Scan for the cell matching the given text and deliver its [X, Y] coordinate at center. 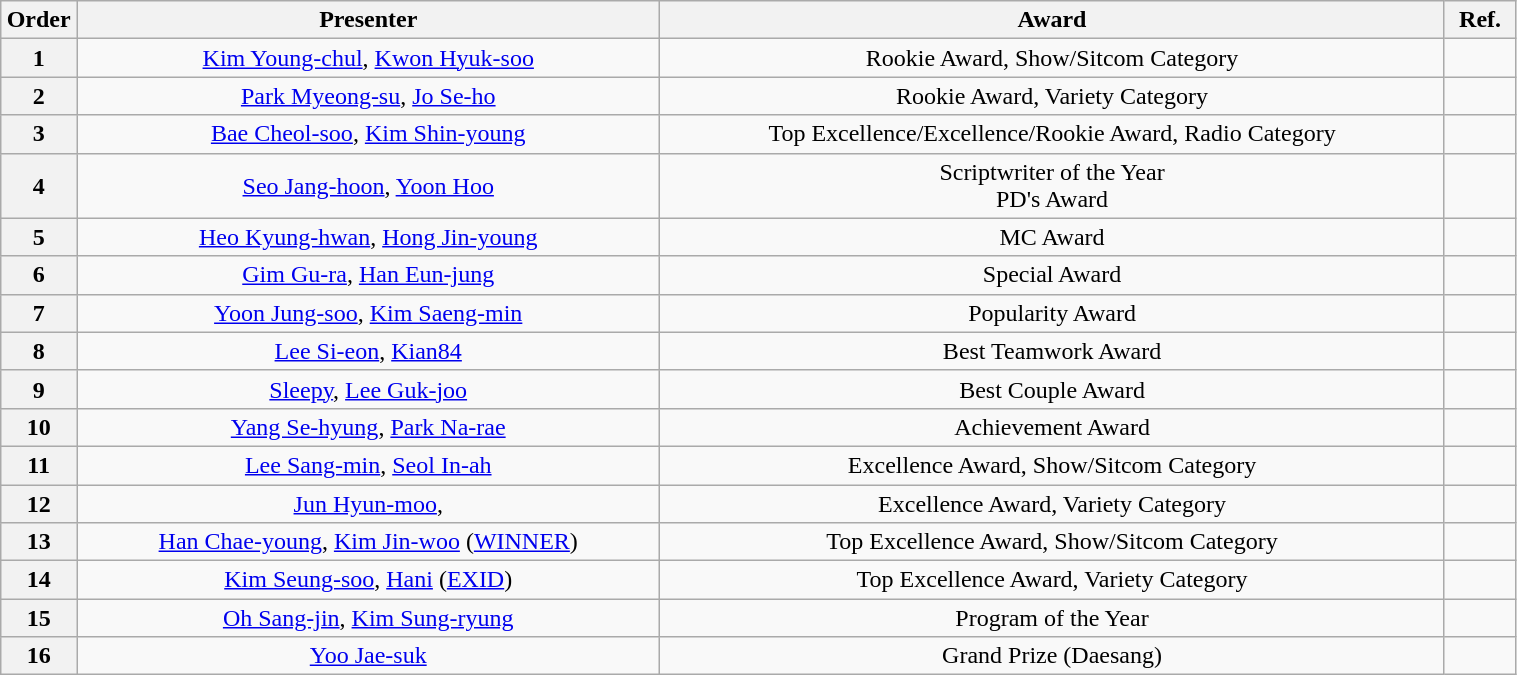
3 [39, 134]
6 [39, 275]
15 [39, 618]
Bae Cheol-soo, Kim Shin-young [368, 134]
Seo Jang-hoon, Yoon Hoo [368, 186]
Top Excellence Award, Variety Category [1052, 580]
Lee Sang-min, Seol In-ah [368, 465]
Top Excellence/Excellence/Rookie Award, Radio Category [1052, 134]
Best Teamwork Award [1052, 351]
Gim Gu-ra, Han Eun-jung [368, 275]
16 [39, 656]
Top Excellence Award, Show/Sitcom Category [1052, 542]
10 [39, 427]
9 [39, 389]
2 [39, 96]
Kim Seung-soo, Hani (EXID) [368, 580]
5 [39, 237]
Park Myeong-su, Jo Se-ho [368, 96]
Order [39, 20]
8 [39, 351]
Award [1052, 20]
13 [39, 542]
4 [39, 186]
Achievement Award [1052, 427]
12 [39, 503]
Rookie Award, Variety Category [1052, 96]
Yang Se-hyung, Park Na-rae [368, 427]
Ref. [1480, 20]
11 [39, 465]
Han Chae-young, Kim Jin-woo (WINNER) [368, 542]
Scriptwriter of the YearPD's Award [1052, 186]
7 [39, 313]
Special Award [1052, 275]
Program of the Year [1052, 618]
Excellence Award, Show/Sitcom Category [1052, 465]
Yoon Jung-soo, Kim Saeng-min [368, 313]
Lee Si-eon, Kian84 [368, 351]
1 [39, 58]
Oh Sang-jin, Kim Sung-ryung [368, 618]
Best Couple Award [1052, 389]
Sleepy, Lee Guk-joo [368, 389]
Rookie Award, Show/Sitcom Category [1052, 58]
Jun Hyun-moo, [368, 503]
Grand Prize (Daesang) [1052, 656]
Popularity Award [1052, 313]
Kim Young-chul, Kwon Hyuk-soo [368, 58]
Excellence Award, Variety Category [1052, 503]
Heo Kyung-hwan, Hong Jin-young [368, 237]
MC Award [1052, 237]
14 [39, 580]
Yoo Jae-suk [368, 656]
Presenter [368, 20]
